Capture the cell that displays the provided text and extract its (X, Y) central coordinate. 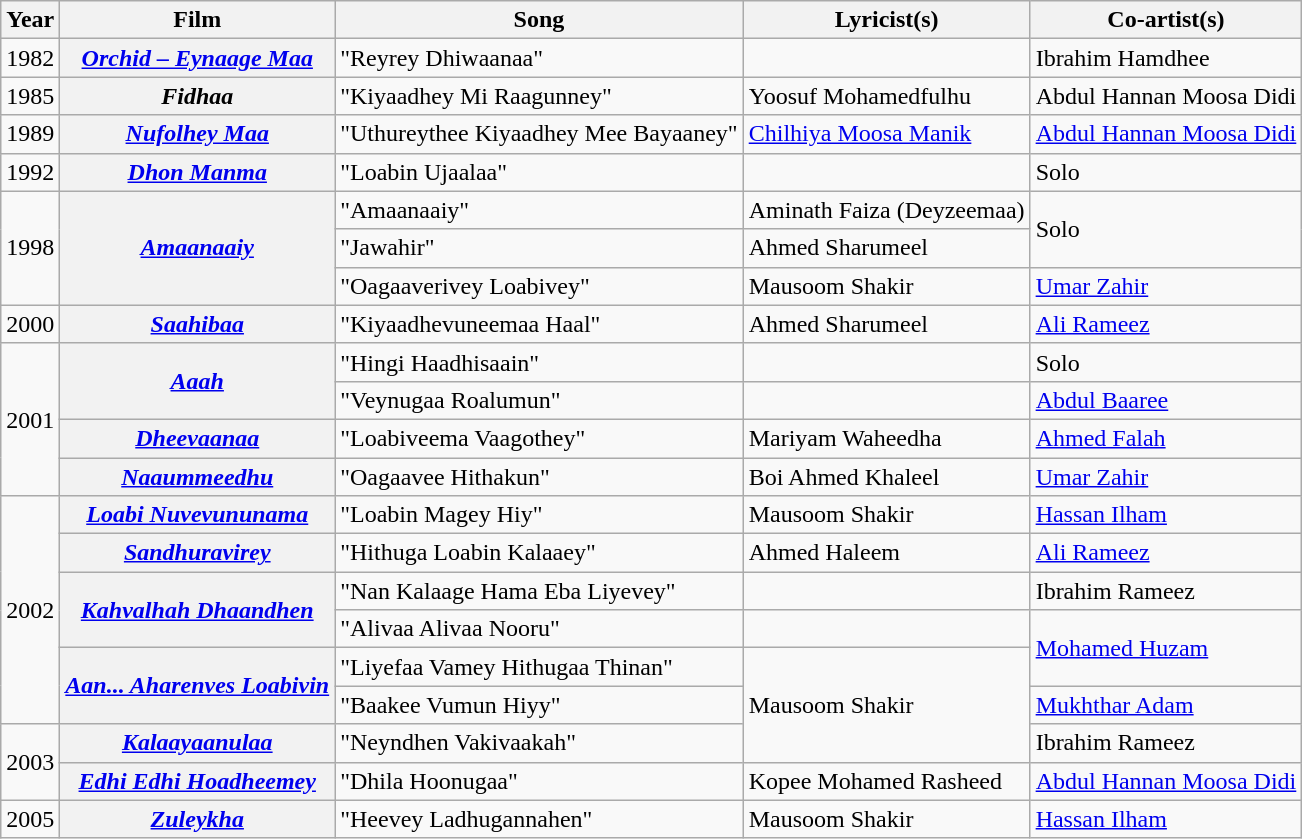
2003 (30, 762)
"Jawahir" (539, 248)
Sandhuravirey (198, 553)
Naaummeedhu (198, 477)
Kopee Mohamed Rasheed (886, 781)
"Kiyaadhey Mi Raagunney" (539, 96)
2000 (30, 324)
Mukhthar Adam (1166, 705)
Boi Ahmed Khaleel (886, 477)
Ibrahim Hamdhee (1166, 58)
Saahibaa (198, 324)
Mariyam Waheedha (886, 438)
2001 (30, 419)
"Amaanaaiy" (539, 210)
Aan... Aharenves Loabivin (198, 686)
Loabi Nuvevununama (198, 515)
"Oagaavee Hithakun" (539, 477)
"Kiyaadhevuneemaa Haal" (539, 324)
"Oagaaverivey Loabivey" (539, 286)
"Loabiveema Vaagothey" (539, 438)
Dheevaanaa (198, 438)
"Neyndhen Vakivaakah" (539, 743)
Edhi Edhi Hoadheemey (198, 781)
Chilhiya Moosa Manik (886, 134)
"Loabin Ujaalaa" (539, 172)
1982 (30, 58)
"Uthureythee Kiyaadhey Mee Bayaaney" (539, 134)
1985 (30, 96)
Song (539, 20)
Fidhaa (198, 96)
"Loabin Magey Hiy" (539, 515)
Abdul Baaree (1166, 400)
1992 (30, 172)
2005 (30, 819)
"Heevey Ladhugannahen" (539, 819)
2002 (30, 610)
Yoosuf Mohamedfulhu (886, 96)
Film (198, 20)
"Nan Kalaage Hama Eba Liyevey" (539, 591)
"Dhila Hoonugaa" (539, 781)
"Hingi Haadhisaain" (539, 362)
1989 (30, 134)
Kahvalhah Dhaandhen (198, 610)
Ahmed Haleem (886, 553)
Orchid – Eynaage Maa (198, 58)
Kalaayaanulaa (198, 743)
"Alivaa Alivaa Nooru" (539, 629)
"Baakee Vumun Hiyy" (539, 705)
Ahmed Falah (1166, 438)
Co-artist(s) (1166, 20)
Dhon Manma (198, 172)
Lyricist(s) (886, 20)
Zuleykha (198, 819)
Year (30, 20)
Amaanaaiy (198, 248)
"Veynugaa Roalumun" (539, 400)
1998 (30, 248)
Aaah (198, 381)
Mohamed Huzam (1166, 648)
"Reyrey Dhiwaanaa" (539, 58)
"Hithuga Loabin Kalaaey" (539, 553)
Nufolhey Maa (198, 134)
"Liyefaa Vamey Hithugaa Thinan" (539, 667)
Aminath Faiza (Deyzeemaa) (886, 210)
